For the text-containing cell, return its midpoint in (X, Y) coordinate format. 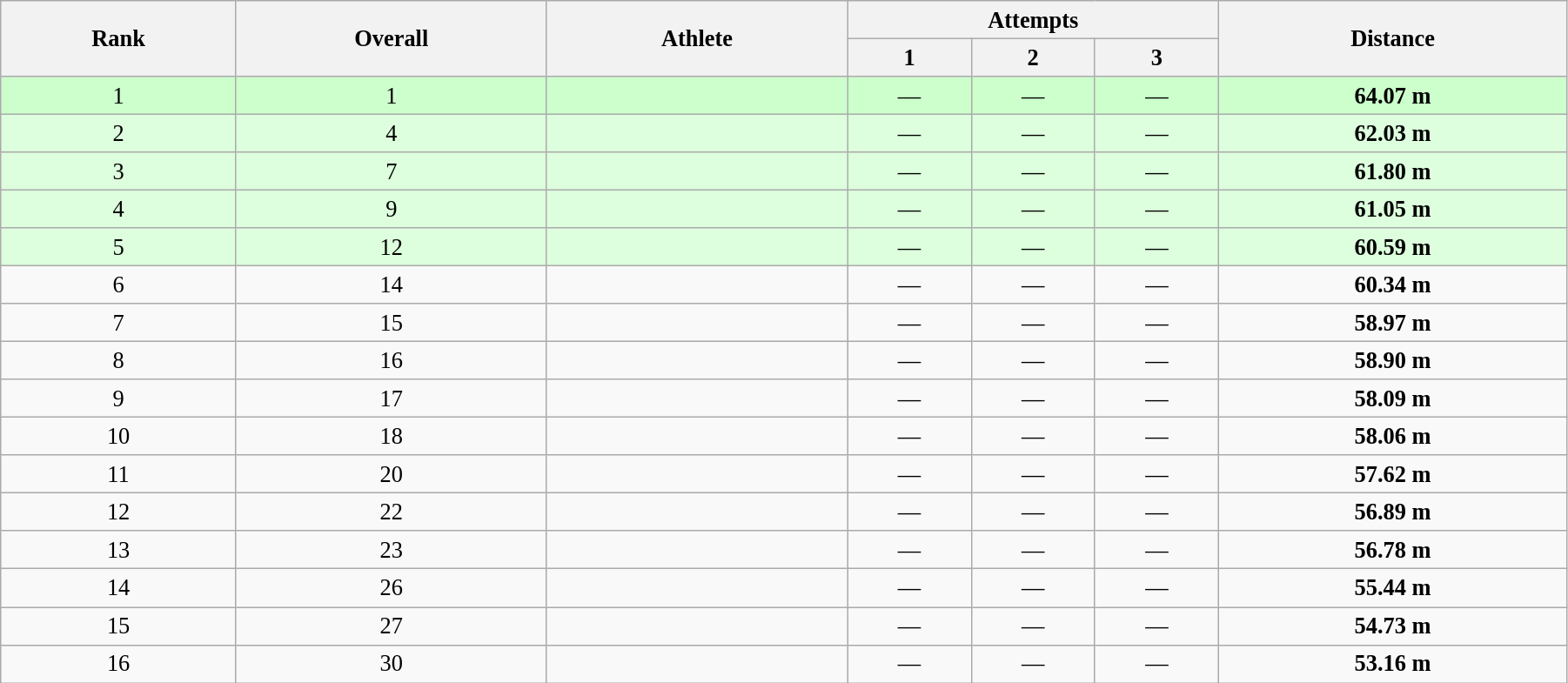
54.73 m (1393, 626)
60.34 m (1393, 285)
57.62 m (1393, 474)
Distance (1393, 38)
53.16 m (1393, 664)
Attempts (1034, 19)
Athlete (697, 38)
30 (392, 664)
Rank (118, 38)
5 (118, 247)
20 (392, 474)
60.59 m (1393, 247)
13 (118, 550)
58.09 m (1393, 398)
58.97 m (1393, 323)
56.89 m (1393, 512)
10 (118, 436)
23 (392, 550)
18 (392, 436)
58.90 m (1393, 360)
61.80 m (1393, 171)
17 (392, 398)
11 (118, 474)
22 (392, 512)
8 (118, 360)
55.44 m (1393, 588)
6 (118, 285)
56.78 m (1393, 550)
61.05 m (1393, 209)
Overall (392, 38)
26 (392, 588)
27 (392, 626)
58.06 m (1393, 436)
64.07 m (1393, 95)
62.03 m (1393, 133)
